Find where the given text appears and provide that cell's center as (X, Y) coordinate. 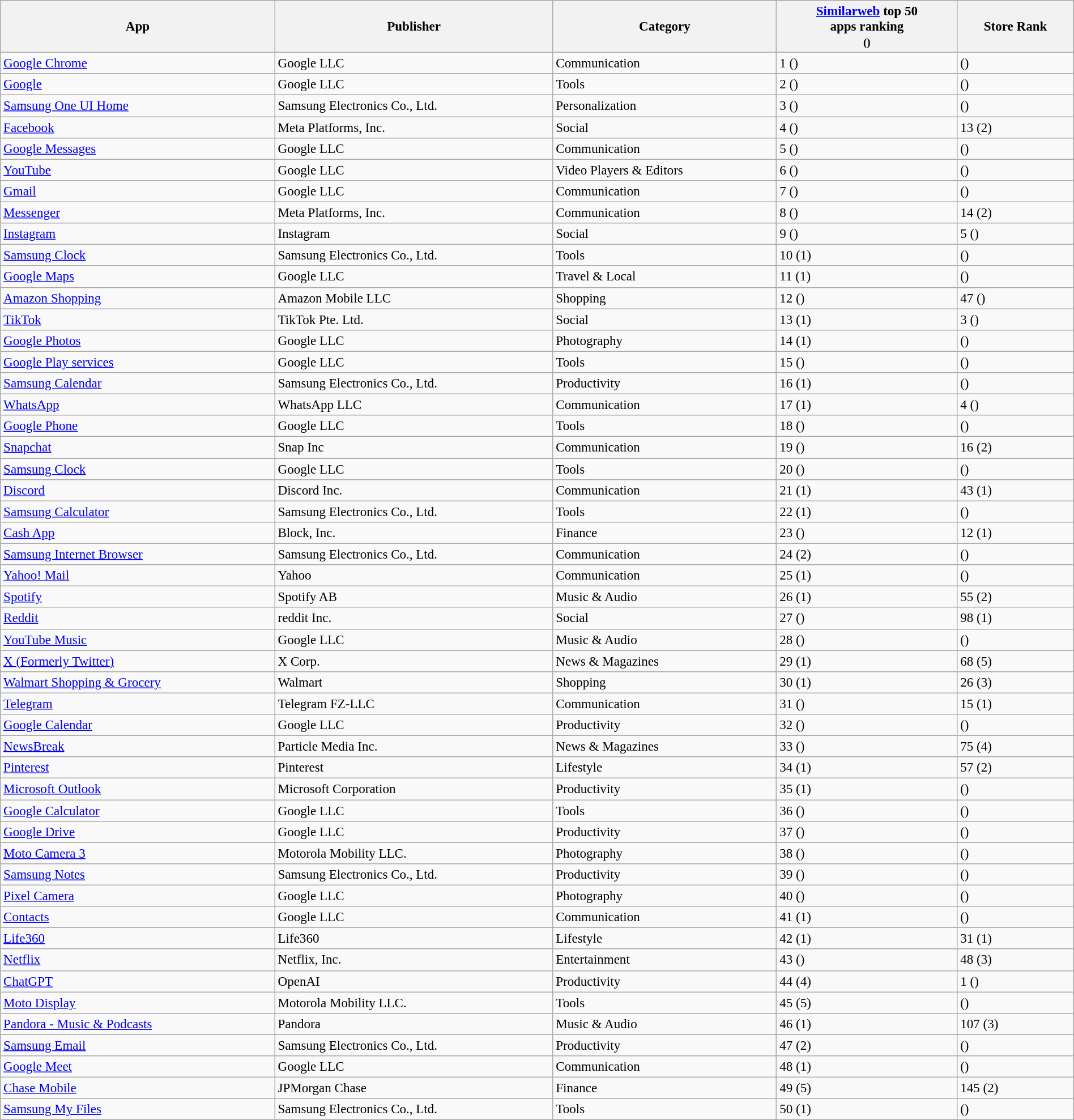
14 (2) (1015, 213)
46 (1) (867, 1024)
41 (1) (867, 917)
15 (1) (1015, 704)
Google Drive (138, 832)
29 (1) (867, 661)
Google Maps (138, 277)
Samsung Calendar (138, 384)
145 (2) (1015, 1088)
Samsung Internet Browser (138, 555)
YouTube (138, 170)
22 (1) (867, 512)
Messenger (138, 213)
21 (1) (867, 491)
Google Photos (138, 341)
Block, Inc. (414, 533)
Netflix, Inc. (414, 960)
2 () (867, 84)
15 () (867, 362)
Entertainment (665, 960)
31 () (867, 704)
App (138, 27)
Netflix (138, 960)
Cash App (138, 533)
Discord (138, 491)
Reddit (138, 619)
Microsoft Outlook (138, 789)
reddit Inc. (414, 619)
Chase Mobile (138, 1088)
Google Chrome (138, 63)
Spotify (138, 597)
Discord Inc. (414, 491)
Yahoo (414, 576)
40 () (867, 896)
50 (1) (867, 1109)
14 (1) (867, 341)
Publisher (414, 27)
WhatsApp (138, 405)
42 (1) (867, 939)
39 () (867, 875)
Pandora (414, 1024)
45 (5) (867, 1003)
Google Play services (138, 362)
37 () (867, 832)
YouTube Music (138, 640)
16 (2) (1015, 448)
8 () (867, 213)
Particle Media Inc. (414, 747)
JPMorgan Chase (414, 1088)
16 (1) (867, 384)
Category (665, 27)
35 (1) (867, 789)
43 (1) (1015, 491)
TikTok (138, 320)
28 () (867, 640)
98 (1) (1015, 619)
34 (1) (867, 768)
Store Rank (1015, 27)
ChatGPT (138, 981)
Samsung Notes (138, 875)
25 (1) (867, 576)
13 (1) (867, 320)
Yahoo! Mail (138, 576)
Travel & Local (665, 277)
23 () (867, 533)
Amazon Mobile LLC (414, 298)
Microsoft Corporation (414, 789)
Samsung One UI Home (138, 106)
Google Calendar (138, 725)
Video Players & Editors (665, 170)
Gmail (138, 191)
Google (138, 84)
48 (1) (867, 1067)
X Corp. (414, 661)
30 (1) (867, 683)
55 (2) (1015, 597)
11 (1) (867, 277)
26 (3) (1015, 683)
Walmart Shopping & Grocery (138, 683)
TikTok Pte. Ltd. (414, 320)
X (Formerly Twitter) (138, 661)
32 () (867, 725)
Telegram (138, 704)
20 () (867, 469)
27 () (867, 619)
Moto Display (138, 1003)
NewsBreak (138, 747)
Samsung Email (138, 1045)
57 (2) (1015, 768)
6 () (867, 170)
7 () (867, 191)
Google Calculator (138, 811)
Pandora - Music & Podcasts (138, 1024)
12 () (867, 298)
Google Phone (138, 426)
OpenAI (414, 981)
38 () (867, 853)
12 (1) (1015, 533)
68 (5) (1015, 661)
44 (4) (867, 981)
Similarweb top 50apps ranking() (867, 27)
17 (1) (867, 405)
107 (3) (1015, 1024)
Walmart (414, 683)
47 () (1015, 298)
Snap Inc (414, 448)
10 (1) (867, 255)
13 (2) (1015, 127)
31 (1) (1015, 939)
Contacts (138, 917)
Samsung Calculator (138, 512)
47 (2) (867, 1045)
Personalization (665, 106)
18 () (867, 426)
Telegram FZ-LLC (414, 704)
49 (5) (867, 1088)
9 () (867, 234)
24 (2) (867, 555)
19 () (867, 448)
48 (3) (1015, 960)
WhatsApp LLC (414, 405)
75 (4) (1015, 747)
Facebook (138, 127)
Google Messages (138, 149)
33 () (867, 747)
43 () (867, 960)
Amazon Shopping (138, 298)
Moto Camera 3 (138, 853)
26 (1) (867, 597)
Snapchat (138, 448)
Pixel Camera (138, 896)
36 () (867, 811)
Samsung My Files (138, 1109)
Spotify AB (414, 597)
Google Meet (138, 1067)
